Detect which cell encompasses the target text, then output its [x, y] center coordinate. 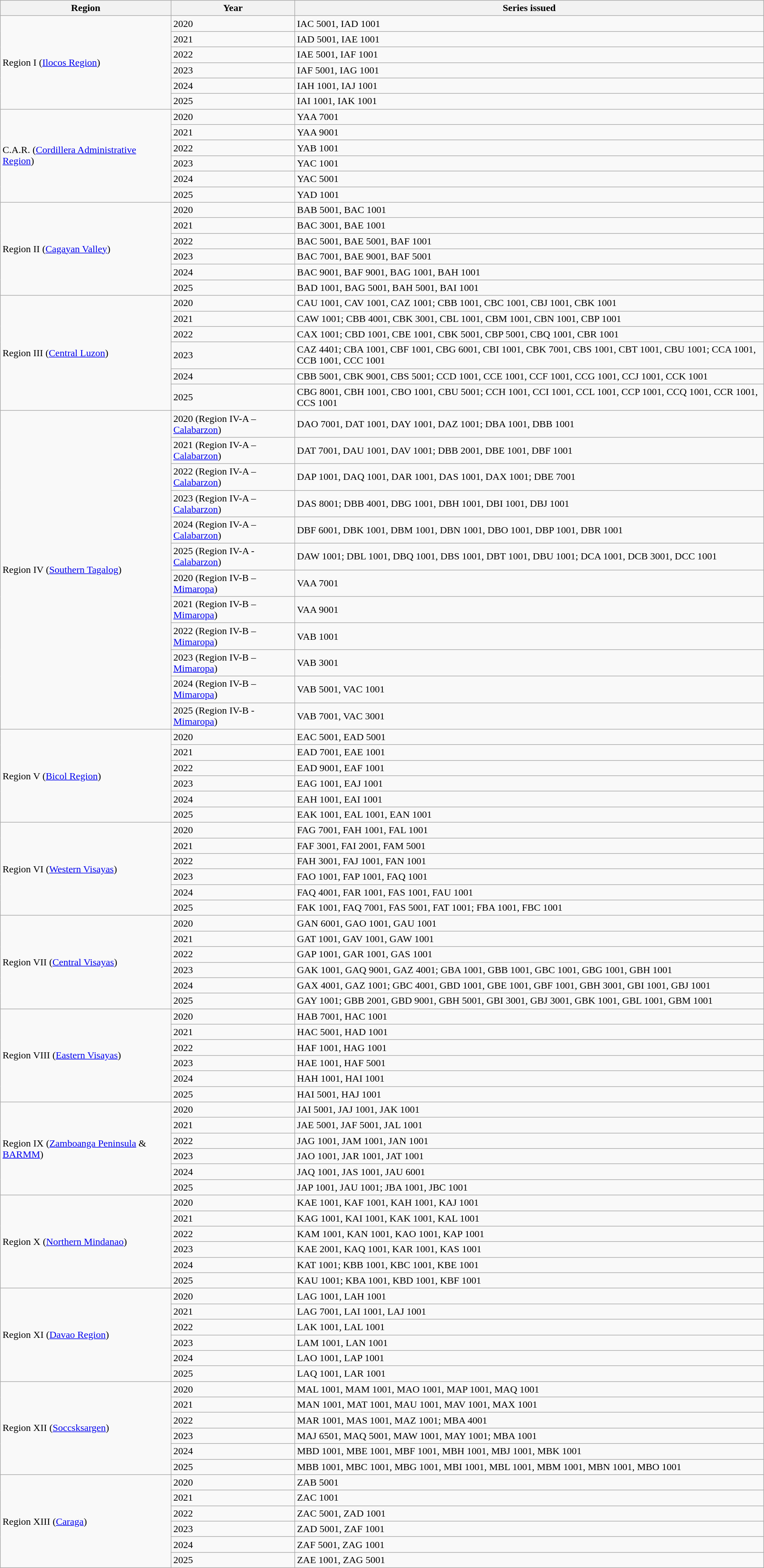
VAB 3001 [529, 663]
Region I (Ilocos Region) [86, 62]
YAA 9001 [529, 132]
GAY 1001; GBB 2001, GBD 9001, GBH 5001, GBI 3001, GBJ 3001, GBK 1001, GBL 1001, GBM 1001 [529, 1001]
VAB 1001 [529, 637]
2020 (Region IV-B – Mimaropa) [233, 583]
YAC 1001 [529, 163]
JAE 5001, JAF 5001, JAL 1001 [529, 1125]
Region II (Cagayan Valley) [86, 249]
GAT 1001, GAV 1001, GAW 1001 [529, 939]
LAQ 1001, LAR 1001 [529, 1374]
JAQ 1001, JAS 1001, JAU 6001 [529, 1172]
Region V (Bicol Region) [86, 776]
EAG 1001, EAJ 1001 [529, 783]
HAH 1001, HAI 1001 [529, 1078]
FAK 1001, FAQ 7001, FAS 5001, FAT 1001; FBA 1001, FBC 1001 [529, 908]
Region VII (Central Visayas) [86, 962]
KAU 1001; KBA 1001, KBD 1001, KBF 1001 [529, 1280]
CBG 8001, CBH 1001, CBO 1001, CBU 5001; CCH 1001, CCI 1001, CCL 1001, CCP 1001, CCQ 1001, CCR 1001, CCS 1001 [529, 397]
GAX 4001, GAZ 1001; GBC 4001, GBD 1001, GBE 1001, GBF 1001, GBH 3001, GBI 1001, GBJ 1001 [529, 985]
Region X (Northern Mindanao) [86, 1242]
ZAE 1001, ZAG 5001 [529, 1560]
FAQ 4001, FAR 1001, FAS 1001, FAU 1001 [529, 892]
Region III (Central Luzon) [86, 353]
DAP 1001, DAQ 1001, DAR 1001, DAS 1001, DAX 1001; DBE 7001 [529, 477]
DAO 7001, DAT 1001, DAY 1001, DAZ 1001; DBA 1001, DBB 1001 [529, 424]
JAI 5001, JAJ 1001, JAK 1001 [529, 1110]
IAH 1001, IAJ 1001 [529, 86]
Region XIII (Caraga) [86, 1521]
ZAC 1001 [529, 1498]
JAG 1001, JAM 1001, JAN 1001 [529, 1141]
IAF 5001, IAG 1001 [529, 70]
BAC 9001, BAF 9001, BAG 1001, BAH 1001 [529, 272]
BAD 1001, BAG 5001, BAH 5001, BAI 1001 [529, 288]
LAG 7001, LAI 1001, LAJ 1001 [529, 1311]
2025 (Region IV-A - Calabarzon) [233, 557]
ZAF 5001, ZAG 1001 [529, 1544]
JAO 1001, JAR 1001, JAT 1001 [529, 1156]
DBF 6001, DBK 1001, DBM 1001, DBN 1001, DBO 1001, DBP 1001, DBR 1001 [529, 530]
MAR 1001, MAS 1001, MAZ 1001; MBA 4001 [529, 1420]
DAT 7001, DAU 1001, DAV 1001; DBB 2001, DBE 1001, DBF 1001 [529, 450]
EAK 1001, EAL 1001, EAN 1001 [529, 814]
MBB 1001, MBC 1001, MBG 1001, MBI 1001, MBL 1001, MBM 1001, MBN 1001, MBO 1001 [529, 1467]
BAC 3001, BAE 1001 [529, 226]
FAF 3001, FAI 2001, FAM 5001 [529, 846]
YAA 7001 [529, 117]
FAH 3001, FAJ 1001, FAN 1001 [529, 861]
2022 (Region IV-A – Calabarzon) [233, 477]
IAE 5001, IAF 1001 [529, 55]
BAB 5001, BAC 1001 [529, 210]
2021 (Region IV-A – Calabarzon) [233, 450]
YAD 1001 [529, 195]
HAF 1001, HAG 1001 [529, 1047]
EAH 1001, EAI 1001 [529, 799]
DAW 1001; DBL 1001, DBQ 1001, DBS 1001, DBT 1001, DBU 1001; DCA 1001, DCB 3001, DCC 1001 [529, 557]
MAJ 6501, MAQ 5001, MAW 1001, MAY 1001; MBA 1001 [529, 1436]
JAP 1001, JAU 1001; JBA 1001, JBC 1001 [529, 1187]
Region IV (Southern Tagalog) [86, 570]
VAB 5001, VAC 1001 [529, 690]
C.A.R. (Cordillera Administrative Region) [86, 155]
IAC 5001, IAD 1001 [529, 24]
VAA 9001 [529, 610]
HAI 5001, HAJ 1001 [529, 1094]
IAD 5001, IAE 1001 [529, 39]
KAT 1001; KBB 1001, KBC 1001, KBE 1001 [529, 1265]
KAE 2001, KAQ 1001, KAR 1001, KAS 1001 [529, 1249]
FAO 1001, FAP 1001, FAQ 1001 [529, 877]
2023 (Region IV-A – Calabarzon) [233, 503]
CAW 1001; CBB 4001, CBK 3001, CBL 1001, CBM 1001, CBN 1001, CBP 1001 [529, 319]
YAC 5001 [529, 179]
YAB 1001 [529, 148]
VAB 7001, VAC 3001 [529, 716]
2021 (Region IV-B – Mimaropa) [233, 610]
HAB 7001, HAC 1001 [529, 1016]
CAX 1001; CBD 1001, CBE 1001, CBK 5001, CBP 5001, CBQ 1001, CBR 1001 [529, 334]
Region [86, 8]
ZAD 5001, ZAF 1001 [529, 1529]
2023 (Region IV-B – Mimaropa) [233, 663]
EAC 5001, EAD 5001 [529, 737]
2022 (Region IV-B – Mimaropa) [233, 637]
Region VIII (Eastern Visayas) [86, 1055]
KAE 1001, KAF 1001, KAH 1001, KAJ 1001 [529, 1203]
CBB 5001, CBK 9001, CBS 5001; CCD 1001, CCE 1001, CCF 1001, CCG 1001, CCJ 1001, CCK 1001 [529, 376]
Region XI (Davao Region) [86, 1335]
IAI 1001, IAK 1001 [529, 101]
LAG 1001, LAH 1001 [529, 1296]
LAM 1001, LAN 1001 [529, 1343]
MBD 1001, MBE 1001, MBF 1001, MBH 1001, MBJ 1001, MBK 1001 [529, 1451]
LAK 1001, LAL 1001 [529, 1327]
HAC 5001, HAD 1001 [529, 1032]
ZAB 5001 [529, 1482]
Region VI (Western Visayas) [86, 869]
CAZ 4401; CBA 1001, CBF 1001, CBG 6001, CBI 1001, CBK 7001, CBS 1001, CBT 1001, CBU 1001; CCA 1001, CCB 1001, CCC 1001 [529, 355]
KAM 1001, KAN 1001, KAO 1001, KAP 1001 [529, 1234]
2024 (Region IV-A – Calabarzon) [233, 530]
Region IX (Zamboanga Peninsula & BARMM) [86, 1149]
LAO 1001, LAP 1001 [529, 1358]
FAG 7001, FAH 1001, FAL 1001 [529, 830]
BAC 5001, BAE 5001, BAF 1001 [529, 241]
VAA 7001 [529, 583]
GAN 6001, GAO 1001, GAU 1001 [529, 923]
2025 (Region IV-B - Mimaropa) [233, 716]
MAN 1001, MAT 1001, MAU 1001, MAV 1001, MAX 1001 [529, 1405]
Year [233, 8]
DAS 8001; DBB 4001, DBG 1001, DBH 1001, DBI 1001, DBJ 1001 [529, 503]
GAK 1001, GAQ 9001, GAZ 4001; GBA 1001, GBB 1001, GBC 1001, GBG 1001, GBH 1001 [529, 970]
CAU 1001, CAV 1001, CAZ 1001; CBB 1001, CBC 1001, CBJ 1001, CBK 1001 [529, 303]
ZAC 5001, ZAD 1001 [529, 1513]
EAD 9001, EAF 1001 [529, 768]
Region XII (Soccsksargen) [86, 1428]
KAG 1001, KAI 1001, KAK 1001, KAL 1001 [529, 1218]
HAE 1001, HAF 5001 [529, 1063]
EAD 7001, EAE 1001 [529, 752]
BAC 7001, BAE 9001, BAF 5001 [529, 257]
2020 (Region IV-A – Calabarzon) [233, 424]
MAL 1001, MAM 1001, MAO 1001, MAP 1001, MAQ 1001 [529, 1389]
GAP 1001, GAR 1001, GAS 1001 [529, 954]
Series issued [529, 8]
2024 (Region IV-B – Mimaropa) [233, 690]
